Return (x, y) of the center of cell containing provided text 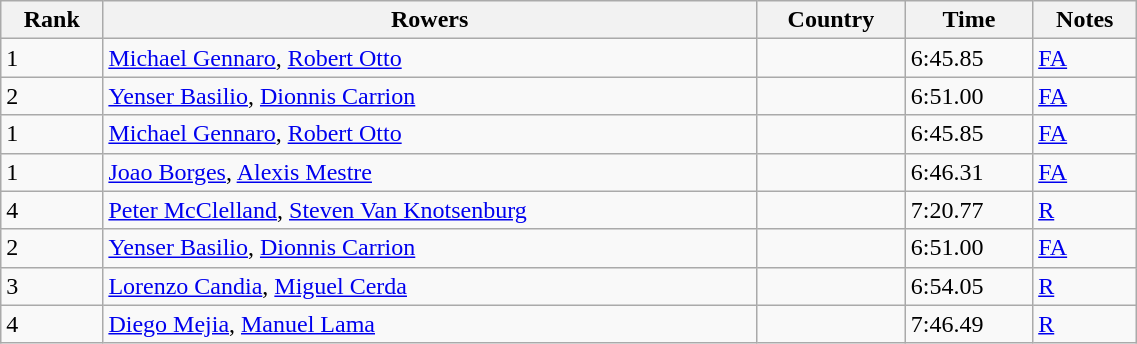
Country (832, 20)
Joao Borges, Alexis Mestre (430, 172)
6:46.31 (968, 172)
7:20.77 (968, 210)
Time (968, 20)
Peter McClelland, Steven Van Knotsenburg (430, 210)
Lorenzo Candia, Miguel Cerda (430, 286)
3 (52, 286)
Rowers (430, 20)
Notes (1085, 20)
7:46.49 (968, 324)
Diego Mejia, Manuel Lama (430, 324)
6:54.05 (968, 286)
Rank (52, 20)
